Output the (X, Y) coordinate of the center of the cell containing the given text.  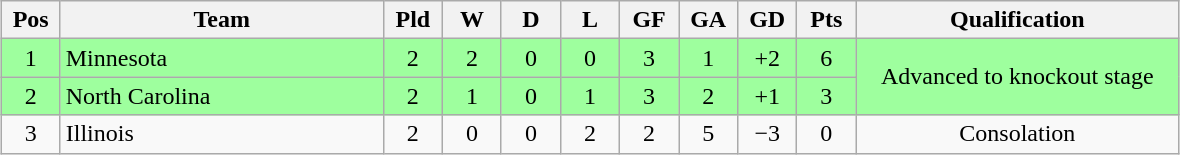
D (530, 20)
−3 (768, 134)
Pts (826, 20)
W (472, 20)
6 (826, 58)
L (590, 20)
GA (708, 20)
GD (768, 20)
Consolation (1018, 134)
+1 (768, 96)
5 (708, 134)
Pos (30, 20)
Minnesota (222, 58)
Qualification (1018, 20)
North Carolina (222, 96)
Team (222, 20)
GF (650, 20)
Pld (412, 20)
+2 (768, 58)
Illinois (222, 134)
Advanced to knockout stage (1018, 77)
